Return [x, y] of the center of cell containing provided text 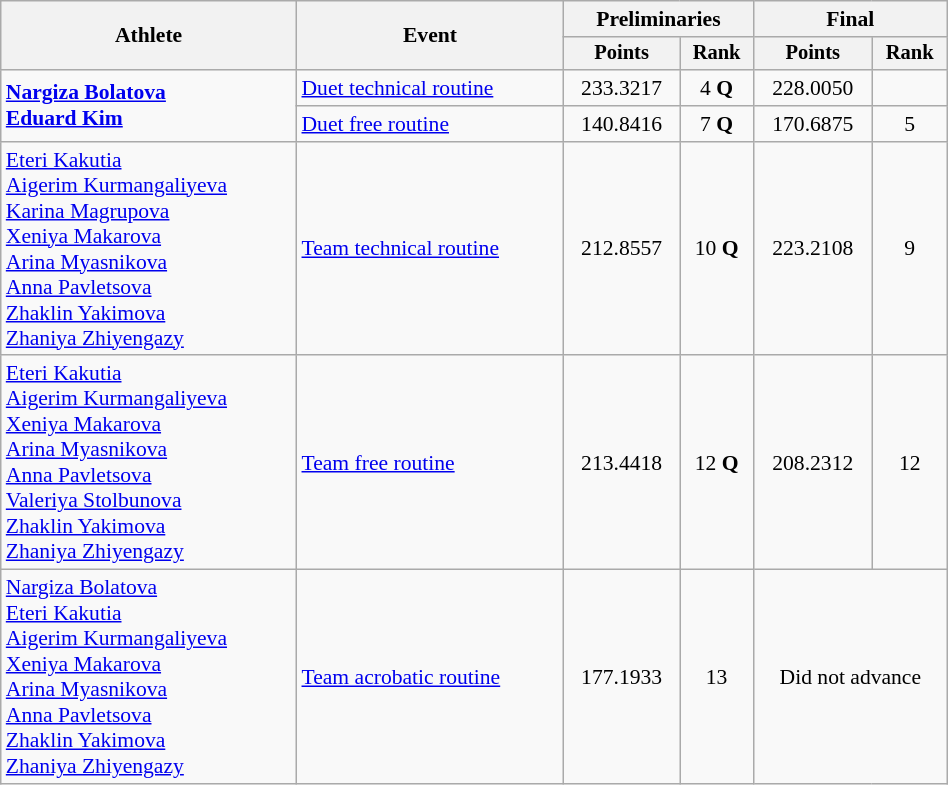
12 Q [717, 463]
7 Q [717, 124]
4 Q [717, 88]
213.4418 [621, 463]
9 [910, 249]
228.0050 [812, 88]
233.3217 [621, 88]
Eteri KakutiaAigerim KurmangaliyevaKarina MagrupovaXeniya MakarovaArina MyasnikovaAnna PavletsovaZhaklin YakimovaZhaniya Zhiyengazy [149, 249]
223.2108 [812, 249]
212.8557 [621, 249]
177.1933 [621, 677]
Final [850, 19]
Team technical routine [430, 249]
5 [910, 124]
Nargiza BolatovaEduard Kim [149, 106]
Duet free routine [430, 124]
Team free routine [430, 463]
Eteri KakutiaAigerim KurmangaliyevaXeniya MakarovaArina MyasnikovaAnna PavletsovaValeriya StolbunovaZhaklin YakimovaZhaniya Zhiyengazy [149, 463]
10 Q [717, 249]
13 [717, 677]
Duet technical routine [430, 88]
140.8416 [621, 124]
Athlete [149, 36]
Did not advance [850, 677]
Team acrobatic routine [430, 677]
170.6875 [812, 124]
Nargiza Bolatova Eteri KakutiaAigerim KurmangaliyevaXeniya MakarovaArina MyasnikovaAnna PavletsovaZhaklin YakimovaZhaniya Zhiyengazy [149, 677]
Preliminaries [658, 19]
12 [910, 463]
Event [430, 36]
208.2312 [812, 463]
